Locate the cell with the specified text and output its (X, Y) center coordinate. 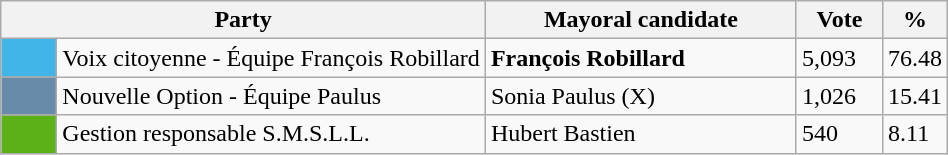
Hubert Bastien (640, 134)
Mayoral candidate (640, 20)
François Robillard (640, 58)
1,026 (839, 96)
Voix citoyenne - Équipe François Robillard (272, 58)
15.41 (914, 96)
% (914, 20)
8.11 (914, 134)
Vote (839, 20)
5,093 (839, 58)
540 (839, 134)
Sonia Paulus (X) (640, 96)
Gestion responsable S.M.S.L.L. (272, 134)
76.48 (914, 58)
Party (244, 20)
Nouvelle Option - Équipe Paulus (272, 96)
